Output the [x, y] coordinate of the center of the cell containing the given text.  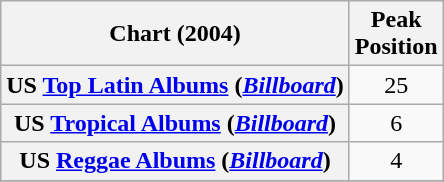
4 [396, 161]
US Top Latin Albums (Billboard) [176, 85]
US Tropical Albums (Billboard) [176, 123]
6 [396, 123]
Chart (2004) [176, 34]
Peak Position [396, 34]
US Reggae Albums (Billboard) [176, 161]
25 [396, 85]
